Return (x, y) of the center of cell containing provided text 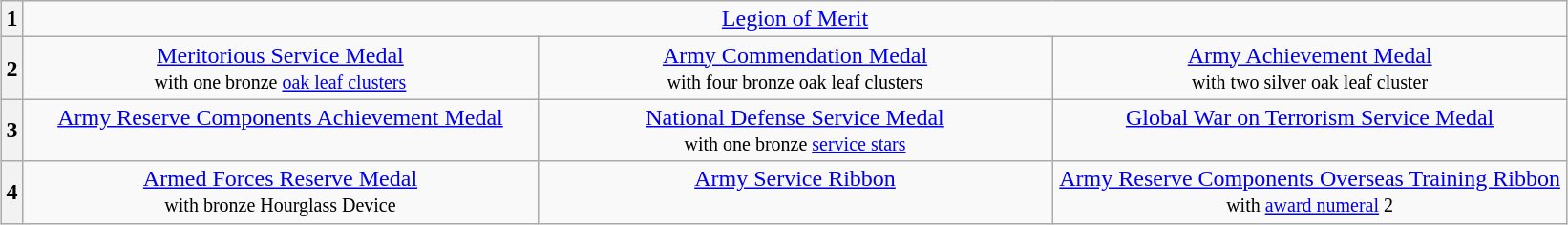
Armed Forces Reserve Medalwith bronze Hourglass Device (281, 193)
National Defense Service Medalwith one bronze service stars (795, 130)
1 (11, 19)
Global War on Terrorism Service Medal (1310, 130)
2 (11, 69)
Army Reserve Components Achievement Medal (281, 130)
Army Achievement Medalwith two silver oak leaf cluster (1310, 69)
4 (11, 193)
Army Service Ribbon (795, 193)
Army Reserve Components Overseas Training Ribbonwith award numeral 2 (1310, 193)
Legion of Merit (795, 19)
Meritorious Service Medalwith one bronze oak leaf clusters (281, 69)
3 (11, 130)
Army Commendation Medalwith four bronze oak leaf clusters (795, 69)
